Detect which cell encompasses the target text, then output its [X, Y] center coordinate. 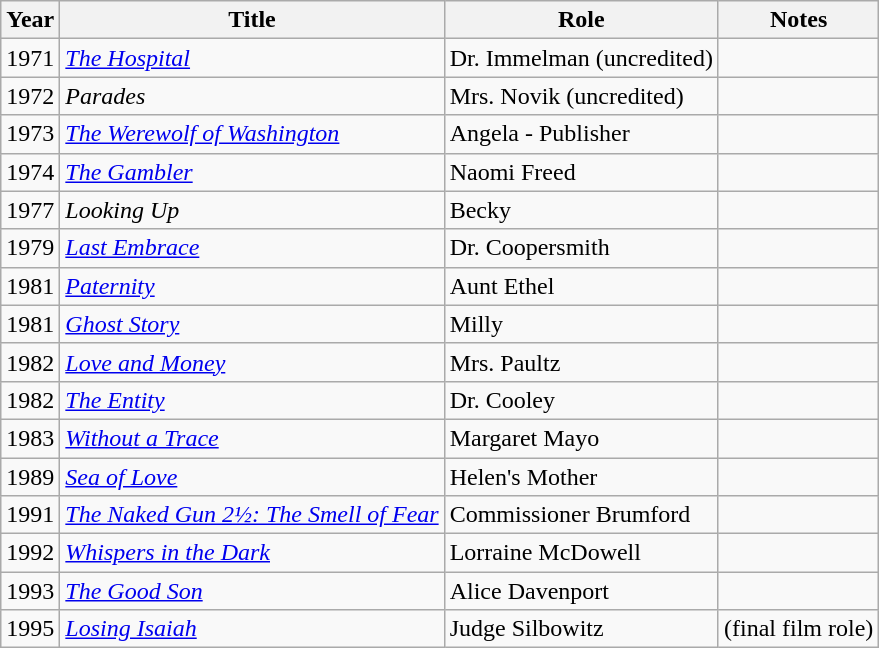
Title [252, 20]
Mrs. Paultz [581, 362]
Losing Isaiah [252, 629]
The Hospital [252, 58]
1983 [30, 438]
Alice Davenport [581, 591]
Last Embrace [252, 248]
Judge Silbowitz [581, 629]
Naomi Freed [581, 172]
Year [30, 20]
Looking Up [252, 210]
Notes [798, 20]
The Entity [252, 400]
Sea of Love [252, 477]
1972 [30, 96]
The Gambler [252, 172]
Without a Trace [252, 438]
1993 [30, 591]
Aunt Ethel [581, 286]
Lorraine McDowell [581, 553]
1971 [30, 58]
1995 [30, 629]
Margaret Mayo [581, 438]
(final film role) [798, 629]
Dr. Immelman (uncredited) [581, 58]
1974 [30, 172]
Ghost Story [252, 324]
Mrs. Novik (uncredited) [581, 96]
The Good Son [252, 591]
Paternity [252, 286]
Role [581, 20]
The Werewolf of Washington [252, 134]
1977 [30, 210]
The Naked Gun 2½: The Smell of Fear [252, 515]
Whispers in the Dark [252, 553]
Angela - Publisher [581, 134]
Dr. Coopersmith [581, 248]
1992 [30, 553]
Love and Money [252, 362]
1973 [30, 134]
Dr. Cooley [581, 400]
Commissioner Brumford [581, 515]
1979 [30, 248]
Becky [581, 210]
Helen's Mother [581, 477]
Milly [581, 324]
Parades [252, 96]
1989 [30, 477]
1991 [30, 515]
